Provide the [X, Y] coordinate of the cell's center where the given text is located.  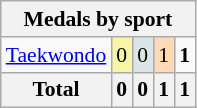
Medals by sport [98, 19]
Total [56, 90]
Taekwondo [56, 55]
